Search for the cell housing the specified text and yield its (X, Y) center coordinate. 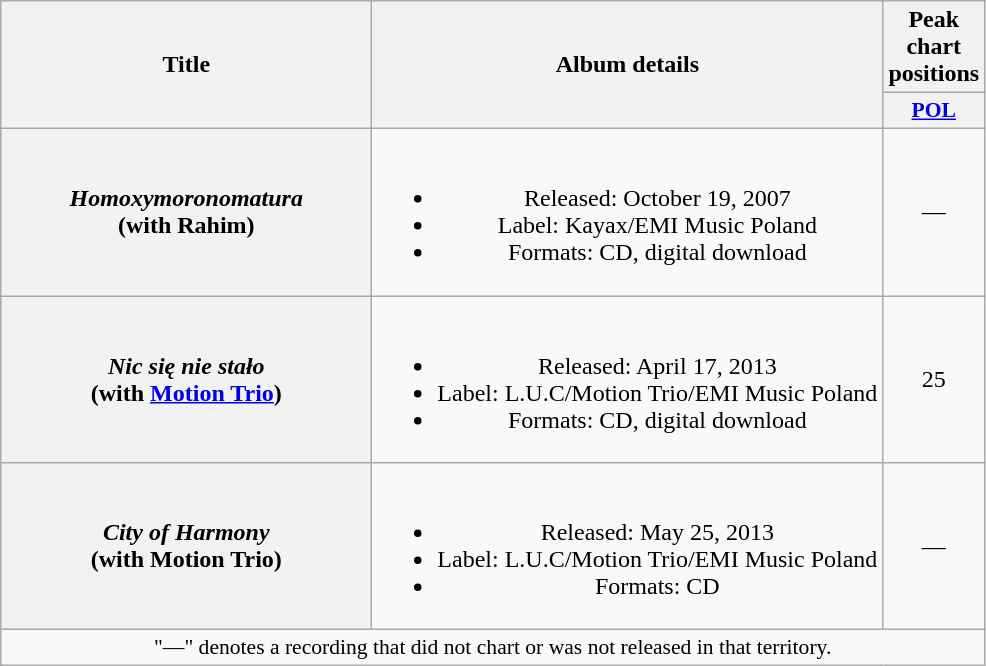
Nic się nie stało(with Motion Trio) (186, 380)
Released: October 19, 2007Label: Kayax/EMI Music PolandFormats: CD, digital download (628, 212)
POL (934, 111)
25 (934, 380)
Released: April 17, 2013Label: L.U.C/Motion Trio/EMI Music PolandFormats: CD, digital download (628, 380)
City of Harmony(with Motion Trio) (186, 546)
"—" denotes a recording that did not chart or was not released in that territory. (493, 648)
Album details (628, 65)
Title (186, 65)
Released: May 25, 2013Label: L.U.C/Motion Trio/EMI Music PolandFormats: CD (628, 546)
Homoxymoronomatura(with Rahim) (186, 212)
Peak chart positions (934, 47)
